Scan for the cell matching the given text and deliver its (x, y) coordinate at center. 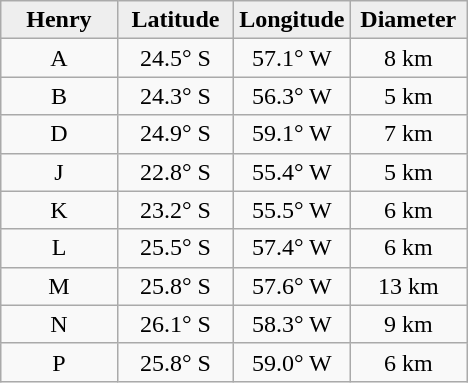
24.9° S (175, 134)
25.5° S (175, 248)
23.2° S (175, 210)
Diameter (408, 20)
26.1° S (175, 324)
D (59, 134)
K (59, 210)
59.1° W (292, 134)
13 km (408, 286)
58.3° W (292, 324)
59.0° W (292, 362)
56.3° W (292, 96)
22.8° S (175, 172)
55.5° W (292, 210)
N (59, 324)
24.3° S (175, 96)
57.1° W (292, 58)
P (59, 362)
Latitude (175, 20)
Longitude (292, 20)
55.4° W (292, 172)
Henry (59, 20)
L (59, 248)
A (59, 58)
8 km (408, 58)
7 km (408, 134)
9 km (408, 324)
57.4° W (292, 248)
M (59, 286)
57.6° W (292, 286)
24.5° S (175, 58)
B (59, 96)
J (59, 172)
